For the text-containing cell, return its midpoint in (x, y) coordinate format. 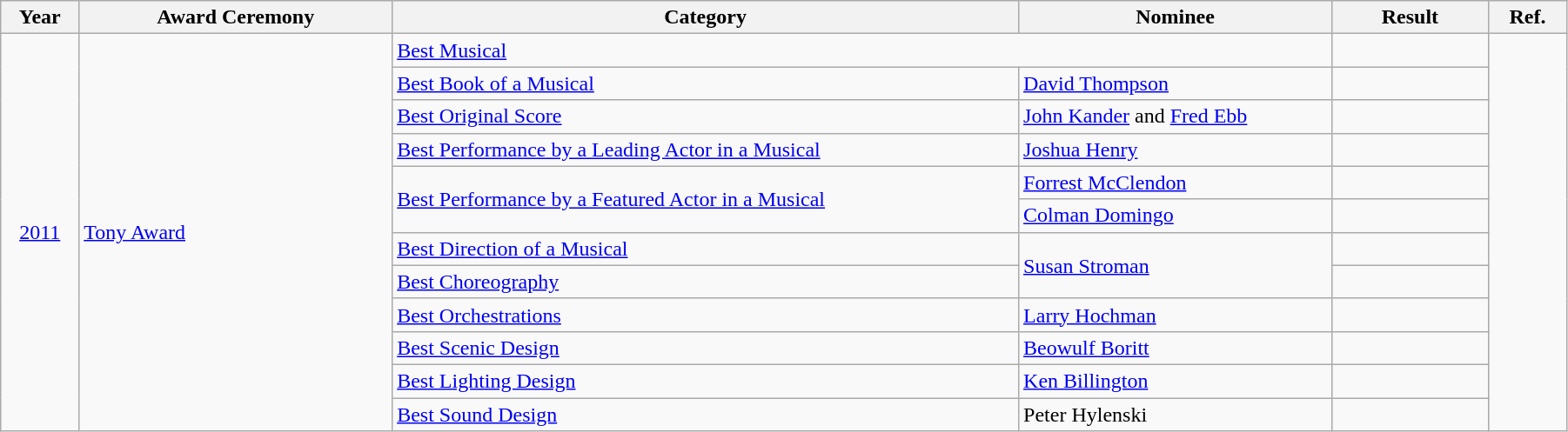
Ken Billington (1176, 381)
Larry Hochman (1176, 315)
Result (1410, 17)
Forrest McClendon (1176, 183)
2011 (40, 233)
Ref. (1527, 17)
Tony Award (236, 233)
Best Performance by a Leading Actor in a Musical (706, 150)
Year (40, 17)
Joshua Henry (1176, 150)
Best Lighting Design (706, 381)
Beowulf Boritt (1176, 348)
Best Scenic Design (706, 348)
Best Sound Design (706, 415)
Nominee (1176, 17)
Best Choreography (706, 282)
Category (706, 17)
Best Original Score (706, 116)
Best Orchestrations (706, 315)
Best Performance by a Featured Actor in a Musical (706, 199)
Best Musical (862, 50)
Peter Hylenski (1176, 415)
Best Direction of a Musical (706, 249)
Susan Stroman (1176, 265)
Award Ceremony (236, 17)
Colman Domingo (1176, 216)
Best Book of a Musical (706, 83)
David Thompson (1176, 83)
John Kander and Fred Ebb (1176, 116)
